Return the [x, y] coordinate for the center point of the cell that contains the specified text.  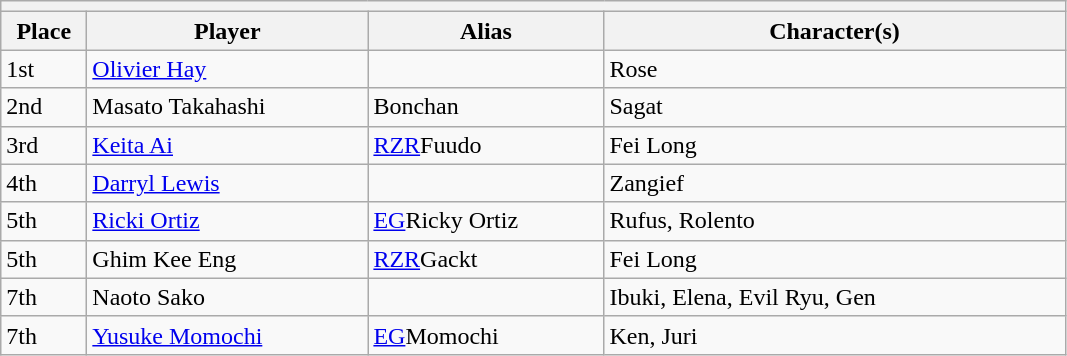
Sagat [834, 107]
Olivier Hay [228, 69]
1st [44, 69]
Ghim Kee Eng [228, 259]
Place [44, 31]
3rd [44, 145]
Ricki Ortiz [228, 221]
EGMomochi [486, 335]
Ken, Juri [834, 335]
Character(s) [834, 31]
Darryl Lewis [228, 183]
Masato Takahashi [228, 107]
RZRFuudo [486, 145]
Naoto Sako [228, 297]
Player [228, 31]
Yusuke Momochi [228, 335]
Rose [834, 69]
Zangief [834, 183]
4th [44, 183]
Ibuki, Elena, Evil Ryu, Gen [834, 297]
Rufus, Rolento [834, 221]
RZRGackt [486, 259]
Alias [486, 31]
Bonchan [486, 107]
EGRicky Ortiz [486, 221]
Keita Ai [228, 145]
2nd [44, 107]
